Search for the cell housing the specified text and yield its [x, y] center coordinate. 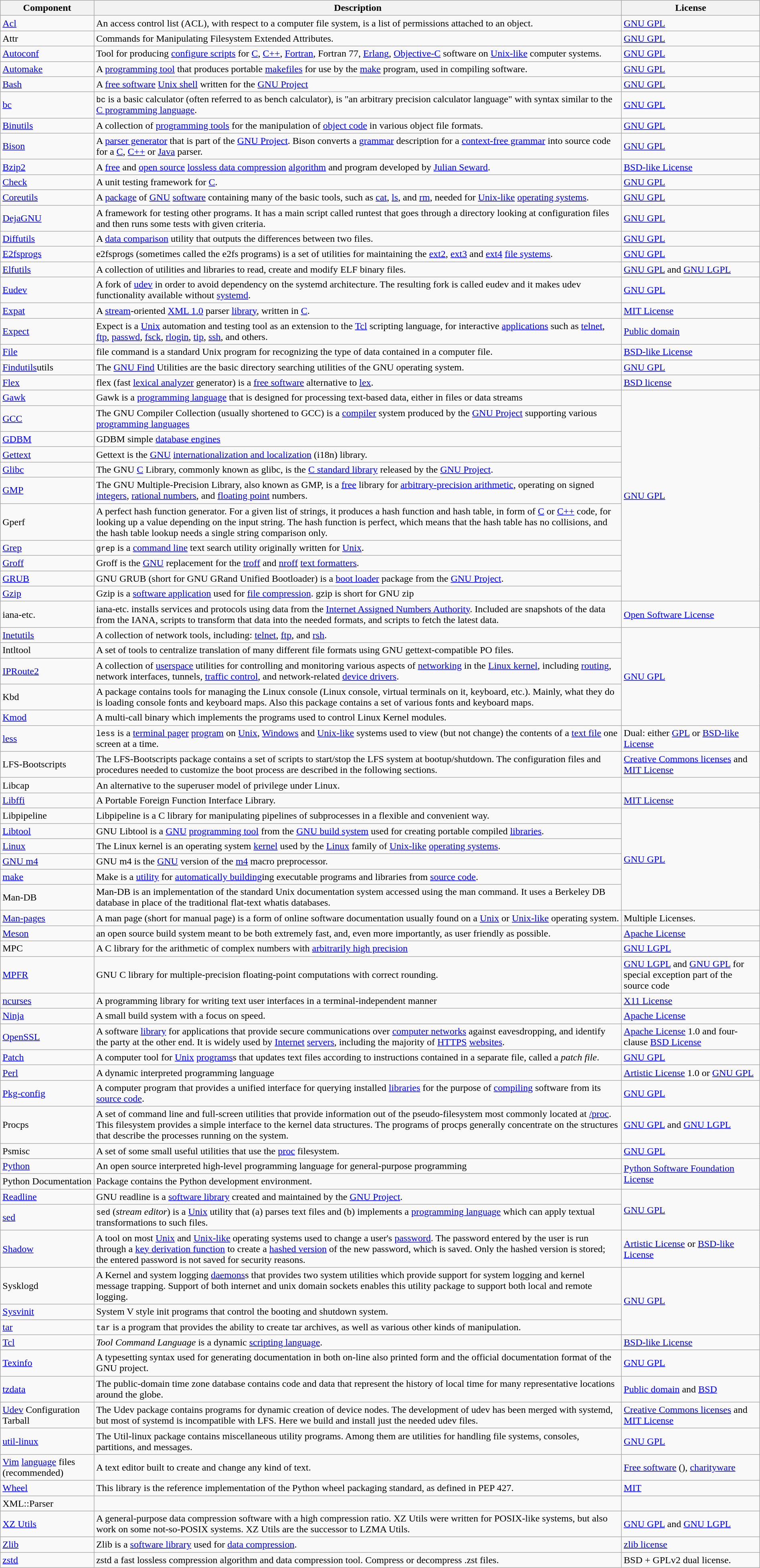
Ninja [47, 1016]
The GNU C Library, commonly known as glibc, is the C standard library released by the GNU Project. [358, 469]
Gzip [47, 594]
BSD + GPLv2 dual license. [691, 1560]
Eudev [47, 290]
less [47, 738]
Libffi [47, 800]
Multiple Licenses. [691, 918]
A dynamic interpreted programming language [358, 1072]
System V style init programs that control the booting and shutdown system. [358, 1312]
License [691, 8]
Man-DB [47, 897]
LFS-Bootscripts [47, 764]
Python [47, 1166]
GNU m4 [47, 862]
Gettext is the GNU internationalization and localization (i18n) library. [358, 454]
MIT [691, 1488]
Psmisc [47, 1151]
Gawk is a programming language that is designed for processing text-based data, either in files or data streams [358, 398]
Make is a utility for automatically buildinging executable programs and libraries from source code. [358, 877]
Coreutils [47, 197]
Patch [47, 1057]
Expect [47, 331]
A man page (short for manual page) is a form of online software documentation usually found on a Unix or Unix-like operating system. [358, 918]
File [47, 352]
Binutils [47, 125]
Kbd [47, 697]
Bash [47, 84]
zstd [47, 1560]
Intltool [47, 650]
util-linux [47, 1441]
GNU Libtool is a GNU programming tool from the GNU build system used for creating portable compiled libraries. [358, 831]
This library is the reference implementation of the Python wheel packaging standard, as defined in PEP 427. [358, 1488]
Libpipeline is a C library for manipulating pipelines of subprocesses in a flexible and convenient way. [358, 815]
Component [47, 8]
Grep [47, 548]
A programming tool that produces portable makefiles for use by the make program, used in compiling software. [358, 69]
Wheel [47, 1488]
A stream-oriented XML 1.0 parser library, written in C. [358, 311]
GNU C library for multiple-precision floating-point computations with correct rounding. [358, 975]
Check [47, 182]
Tool Command Language is a dynamic scripting language. [358, 1342]
Artistic License 1.0 or GNU GPL [691, 1072]
Flex [47, 382]
A programming library for writing text user interfaces in a terminal-independent manner [358, 1001]
An alternative to the superuser model of privilege under Linux. [358, 785]
Public domain [691, 331]
BSD license [691, 382]
Elfutils [47, 269]
Procps [47, 1125]
Glibc [47, 469]
A data comparison utility that outputs the differences between two files. [358, 239]
Bison [47, 146]
Artistic License or BSD-like License [691, 1249]
A collection of programming tools for the manipulation of object code in various object file formats. [358, 125]
Zlib [47, 1545]
Package contains the Python development environment. [358, 1182]
Gettext [47, 454]
XML::Parser [47, 1503]
MPC [47, 949]
MPFR [47, 975]
Python Documentation [47, 1182]
X11 License [691, 1001]
Readline [47, 1197]
GRUB [47, 579]
Perl [47, 1072]
flex (fast lexical analyzer generator) is a free software alternative to lex. [358, 382]
Meson [47, 933]
Gperf [47, 522]
Man-pages [47, 918]
Gawk [47, 398]
A text editor built to create and change any kind of text. [358, 1467]
Gzip is a software application used for file compression. gzip is short for GNU zip [358, 594]
Python Software Foundation License [691, 1174]
A free software Unix shell written for the GNU Project [358, 84]
Texinfo [47, 1363]
Zlib is a software library used for data compression. [358, 1545]
bc [47, 105]
Dual: either GPL or BSD-like License [691, 738]
Vim language files (recommended) [47, 1467]
Open Software License [691, 614]
Attr [47, 38]
Linux [47, 846]
OpenSSL [47, 1037]
GCC [47, 419]
GMP [47, 490]
GDBM simple database engines [358, 439]
A multi-call binary which implements the programs used to control Linux Kernel modules. [358, 718]
Commands for Manipulating Filesystem Extended Attributes. [358, 38]
Expat [47, 311]
A computer program that provides a unified interface for querying installed libraries for the purpose of compiling software from its source code. [358, 1093]
Tcl [47, 1342]
A free and open source lossless data compression algorithm and program developed by Julian Seward. [358, 167]
A Portable Foreign Function Interface Library. [358, 800]
GNU LGPL and GNU GPL for special exception part of the source code [691, 975]
Bzip2 [47, 167]
zlib license [691, 1545]
Automake [47, 69]
file command is a standard Unix program for recognizing the type of data contained in a computer file. [358, 352]
Acl [47, 23]
iana-etc. [47, 614]
Public domain and BSD [691, 1389]
grep is a command line text search utility originally written for Unix. [358, 548]
The GNU Compiler Collection (usually shortened to GCC) is a compiler system produced by the GNU Project supporting various programming languages [358, 419]
A C library for the arithmetic of complex numbers with arbitrarily high precision [358, 949]
Free software (), charityware [691, 1467]
tzdata [47, 1389]
zstd a fast lossless compression algorithm and data compression tool. Compress or decompress .zst files. [358, 1560]
Groff is the GNU replacement for the troff and nroff text formatters. [358, 563]
GNU GRUB (short for GNU GRand Unified Bootloader) is a boot loader package from the GNU Project. [358, 579]
The GNU Find Utilities are the basic directory searching utilities of the GNU operating system. [358, 367]
tar is a program that provides the ability to create tar archives, as well as various other kinds of manipulation. [358, 1327]
Kmod [47, 718]
GDBM [47, 439]
Shadow [47, 1249]
An open source interpreted high-level programming language for general-purpose programming [358, 1166]
A computer tool for Unix programss that updates text files according to instructions contained in a separate file, called a patch file. [358, 1057]
GNU m4 is the GNU version of the m4 macro preprocessor. [358, 862]
an open source build system meant to be both extremely fast, and, even more importantly, as user friendly as possible. [358, 933]
A set of some small useful utilities that use the proc filesystem. [358, 1151]
A typesetting syntax used for generating documentation in both on-line also printed form and the official documentation format of the GNU project. [358, 1363]
A unit testing framework for C. [358, 182]
E2fsprogs [47, 254]
Tool for producing configure scripts for C, C++, Fortran, Fortran 77, Erlang, Objective-C software on Unix-like computer systems. [358, 54]
IPRoute2 [47, 671]
A package of GNU software containing many of the basic tools, such as cat, ls, and rm, needed for Unix-like operating systems. [358, 197]
Diffutils [47, 239]
A small build system with a focus on speed. [358, 1016]
e2fsprogs (sometimes called the e2fs programs) is a set of utilities for maintaining the ext2, ext3 and ext4 file systems. [358, 254]
ncurses [47, 1001]
Groff [47, 563]
A collection of network tools, including: telnet, ftp, and rsh. [358, 635]
Description [358, 8]
Sysvinit [47, 1312]
sed [47, 1217]
Libcap [47, 785]
Inetutils [47, 635]
Findutilsutils [47, 367]
The Linux kernel is an operating system kernel used by the Linux family of Unix-like operating systems. [358, 846]
Autoconf [47, 54]
Sysklogd [47, 1286]
A set of tools to centralize translation of many different file formats using GNU gettext-compatible PO files. [358, 650]
DejaGNU [47, 218]
tar [47, 1327]
Udev Configuration Tarball [47, 1415]
Pkg-config [47, 1093]
A collection of utilities and libraries to read, create and modify ELF binary files. [358, 269]
Libtool [47, 831]
GNU LGPL [691, 949]
Apache License 1.0 and four-clause BSD License [691, 1037]
GNU readline is a software library created and maintained by the GNU Project. [358, 1197]
XZ Utils [47, 1524]
Libpipeline [47, 815]
An access control list (ACL), with respect to a computer file system, is a list of permissions attached to an object. [358, 23]
make [47, 877]
